Search for the cell housing the specified text and yield its [x, y] center coordinate. 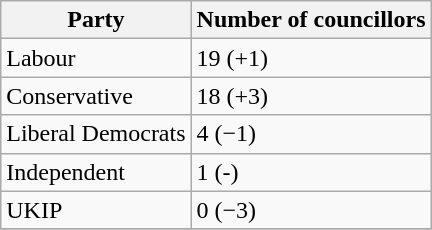
1 (-) [311, 172]
19 (+1) [311, 58]
Number of councillors [311, 20]
4 (−1) [311, 134]
Conservative [96, 96]
Independent [96, 172]
Party [96, 20]
Labour [96, 58]
0 (−3) [311, 210]
Liberal Democrats [96, 134]
18 (+3) [311, 96]
UKIP [96, 210]
